Identify which cell holds the provided text, then report its (x, y) central coordinate. 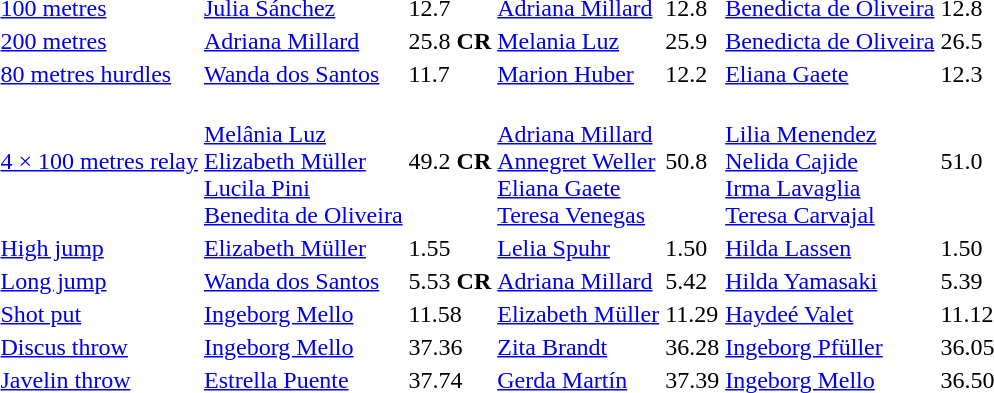
37.36 (450, 347)
12.2 (692, 74)
11.7 (450, 74)
Melania Luz (578, 41)
11.29 (692, 314)
5.42 (692, 281)
25.9 (692, 41)
49.2 CR (450, 161)
50.8 (692, 161)
Benedicta de Oliveira (830, 41)
Hilda Lassen (830, 248)
Lelia Spuhr (578, 248)
Melânia LuzElizabeth MüllerLucila PiniBenedita de Oliveira (303, 161)
11.58 (450, 314)
1.50 (692, 248)
Adriana MillardAnnegret WellerEliana GaeteTeresa Venegas (578, 161)
25.8 CR (450, 41)
1.55 (450, 248)
Hilda Yamasaki (830, 281)
Marion Huber (578, 74)
5.53 CR (450, 281)
Eliana Gaete (830, 74)
Haydeé Valet (830, 314)
Ingeborg Pfüller (830, 347)
Zita Brandt (578, 347)
Lilia MenendezNelida CajideIrma LavagliaTeresa Carvajal (830, 161)
36.28 (692, 347)
